Detect which cell encompasses the target text, then output its (X, Y) center coordinate. 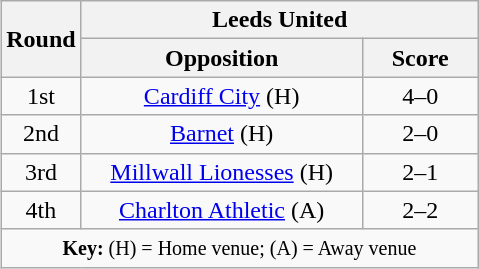
Cardiff City (H) (222, 96)
2–0 (420, 134)
Score (420, 58)
2–1 (420, 172)
Millwall Lionesses (H) (222, 172)
Round (41, 39)
Charlton Athletic (A) (222, 210)
Leeds United (280, 20)
4th (41, 210)
3rd (41, 172)
Barnet (H) (222, 134)
4–0 (420, 96)
2nd (41, 134)
Key: (H) = Home venue; (A) = Away venue (240, 248)
Opposition (222, 58)
2–2 (420, 210)
1st (41, 96)
